From the cell containing the given text, extract its center point as [X, Y] coordinate. 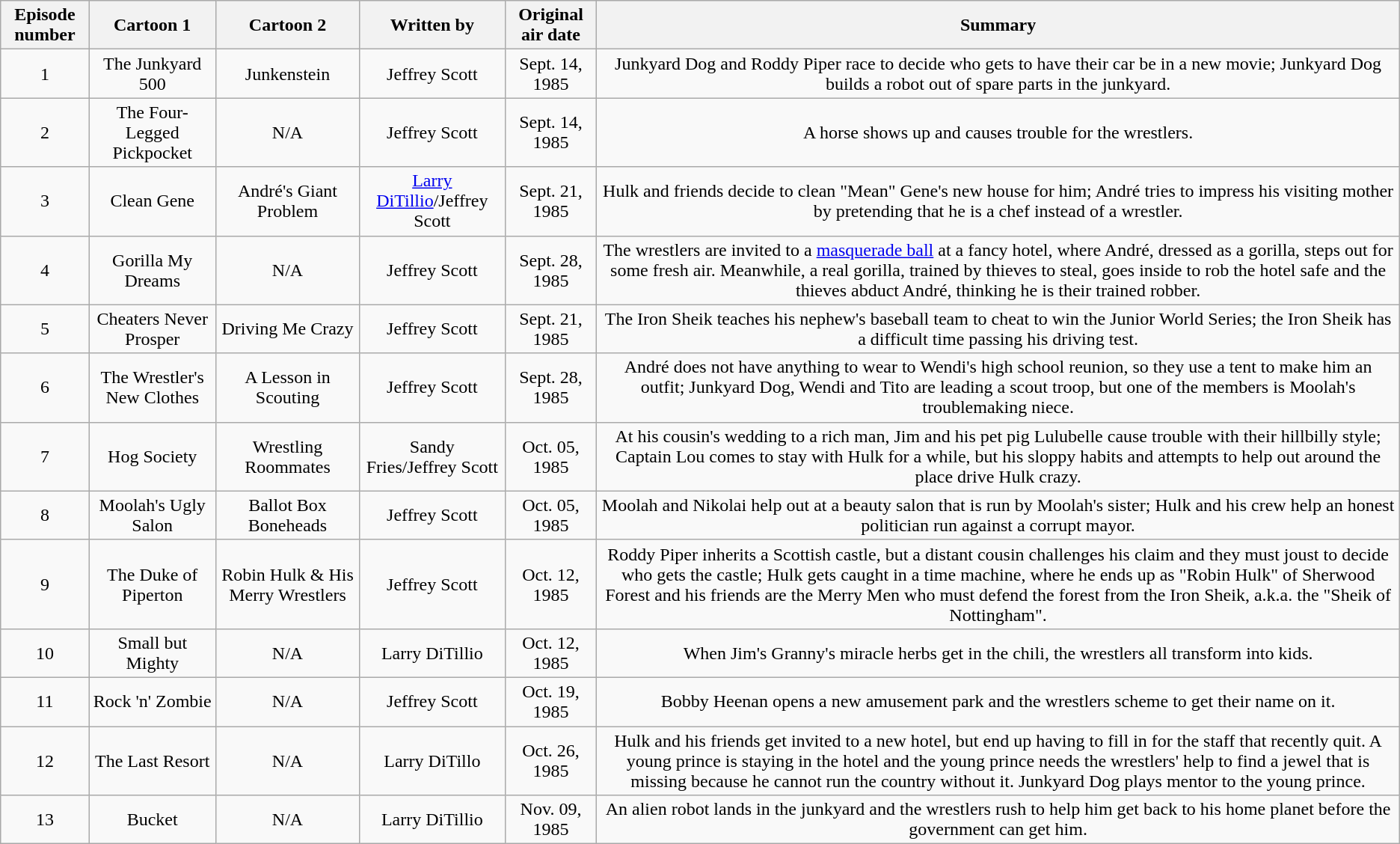
Gorilla My Dreams [153, 270]
The Four-Legged Pickpocket [153, 132]
Wrestling Roommates [287, 456]
Robin Hulk & His Merry Wrestlers [287, 584]
Cartoon 1 [153, 25]
Summary [998, 25]
8 [45, 515]
The Last Resort [153, 760]
6 [45, 388]
2 [45, 132]
Oct. 26, 1985 [550, 760]
11 [45, 702]
Larry DiTillio/Jeffrey Scott [432, 201]
13 [45, 820]
4 [45, 270]
10 [45, 652]
Oct. 19, 1985 [550, 702]
7 [45, 456]
Cheaters Never Prosper [153, 329]
Nov. 09, 1985 [550, 820]
André's Giant Problem [287, 201]
Bobby Heenan opens a new amusement park and the wrestlers scheme to get their name on it. [998, 702]
When Jim's Granny's miracle herbs get in the chili, the wrestlers all transform into kids. [998, 652]
12 [45, 760]
1 [45, 73]
9 [45, 584]
Junkenstein [287, 73]
Ballot Box Boneheads [287, 515]
Bucket [153, 820]
Driving Me Crazy [287, 329]
5 [45, 329]
Moolah's Ugly Salon [153, 515]
A horse shows up and causes trouble for the wrestlers. [998, 132]
A Lesson in Scouting [287, 388]
The Junkyard 500 [153, 73]
Rock 'n' Zombie [153, 702]
Sandy Fries/Jeffrey Scott [432, 456]
Small but Mighty [153, 652]
Cartoon 2 [287, 25]
Written by [432, 25]
Larry DiTillo [432, 760]
Original air date [550, 25]
Episode number [45, 25]
The Duke of Piperton [153, 584]
An alien robot lands in the junkyard and the wrestlers rush to help him get back to his home planet before the government can get him. [998, 820]
3 [45, 201]
The Wrestler's New Clothes [153, 388]
Clean Gene [153, 201]
Hog Society [153, 456]
